Search for the cell housing the specified text and yield its (X, Y) center coordinate. 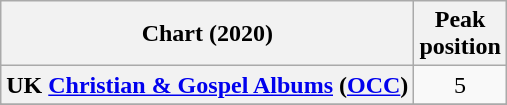
Chart (2020) (208, 34)
Peakposition (460, 34)
UK Christian & Gospel Albums (OCC) (208, 85)
5 (460, 85)
